For the text-containing cell, return its midpoint in (x, y) coordinate format. 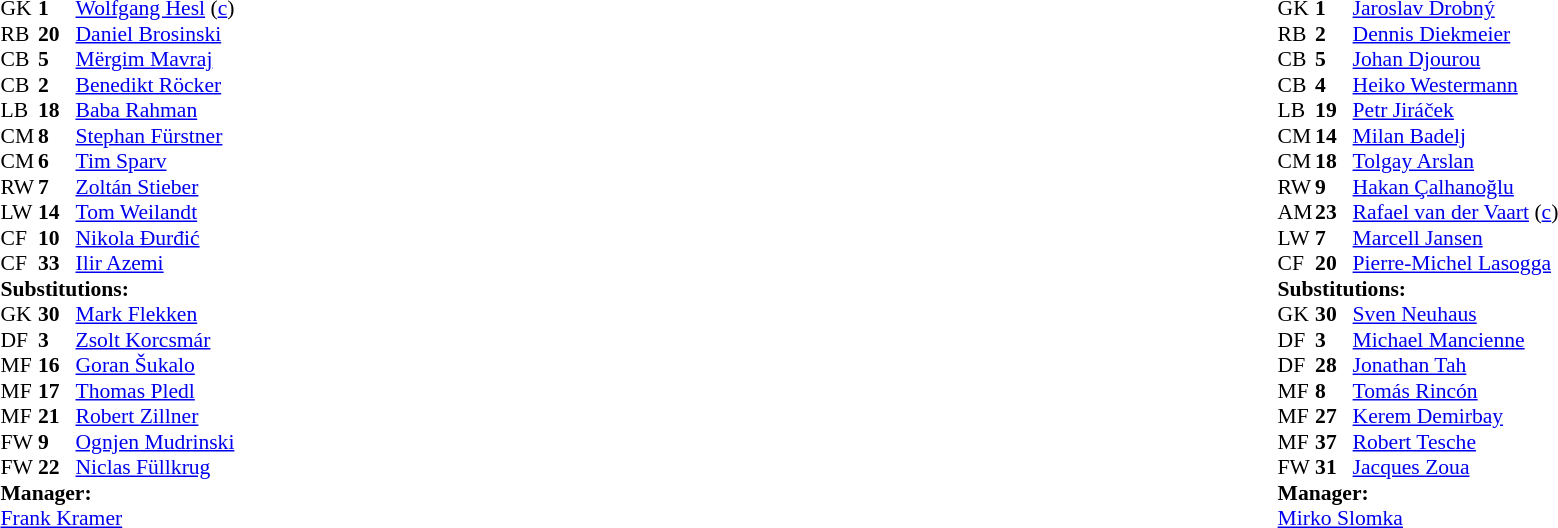
37 (1334, 442)
4 (1334, 85)
AM (1297, 213)
Stephan Fürstner (156, 136)
33 (57, 263)
22 (57, 467)
Zoltán Stieber (156, 187)
Baba Rahman (156, 111)
Ilir Azemi (156, 263)
31 (1334, 467)
6 (57, 161)
27 (1334, 417)
Robert Zillner (156, 417)
Daniel Brosinski (156, 34)
Tim Sparv (156, 161)
16 (57, 365)
Mark Flekken (156, 315)
Manager: (117, 493)
Thomas Pledl (156, 391)
17 (57, 391)
Tom Weilandt (156, 213)
Niclas Füllkrug (156, 467)
Benedikt Röcker (156, 85)
Nikola Đurđić (156, 238)
28 (1334, 365)
10 (57, 238)
21 (57, 417)
19 (1334, 111)
Ognjen Mudrinski (156, 442)
Substitutions: (117, 289)
Mërgim Mavraj (156, 59)
Zsolt Korcsmár (156, 340)
Goran Šukalo (156, 365)
23 (1334, 213)
